Provide the (x, y) coordinate of the cell's center where the given text is located.  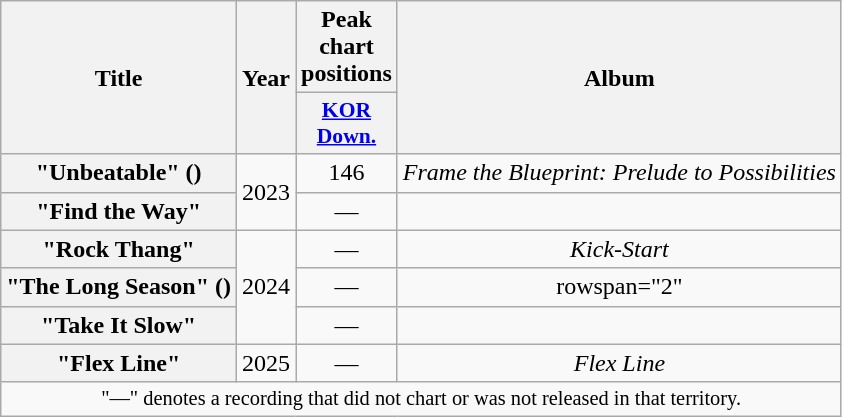
"Rock Thang" (119, 249)
rowspan="2" (619, 287)
2024 (266, 287)
"—" denotes a recording that did not chart or was not released in that territory. (422, 399)
"Take It Slow" (119, 325)
2023 (266, 192)
KORDown. (347, 124)
"Unbeatable" () (119, 173)
Year (266, 78)
146 (347, 173)
2025 (266, 363)
Frame the Blueprint: Prelude to Possibilities (619, 173)
Flex Line (619, 363)
"Find the Way" (119, 211)
"The Long Season" () (119, 287)
Title (119, 78)
"Flex Line" (119, 363)
Album (619, 78)
Kick-Start (619, 249)
Peak chartpositions (347, 47)
